From the cell containing the given text, extract its center point as [X, Y] coordinate. 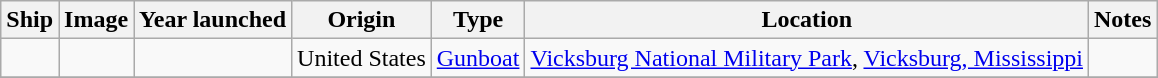
Type [478, 20]
Image [96, 20]
Gunboat [478, 58]
Location [807, 20]
Year launched [213, 20]
Ship [30, 20]
Origin [362, 20]
United States [362, 58]
Vicksburg National Military Park, Vicksburg, Mississippi [807, 58]
Notes [1123, 20]
